Detect which cell encompasses the target text, then output its [x, y] center coordinate. 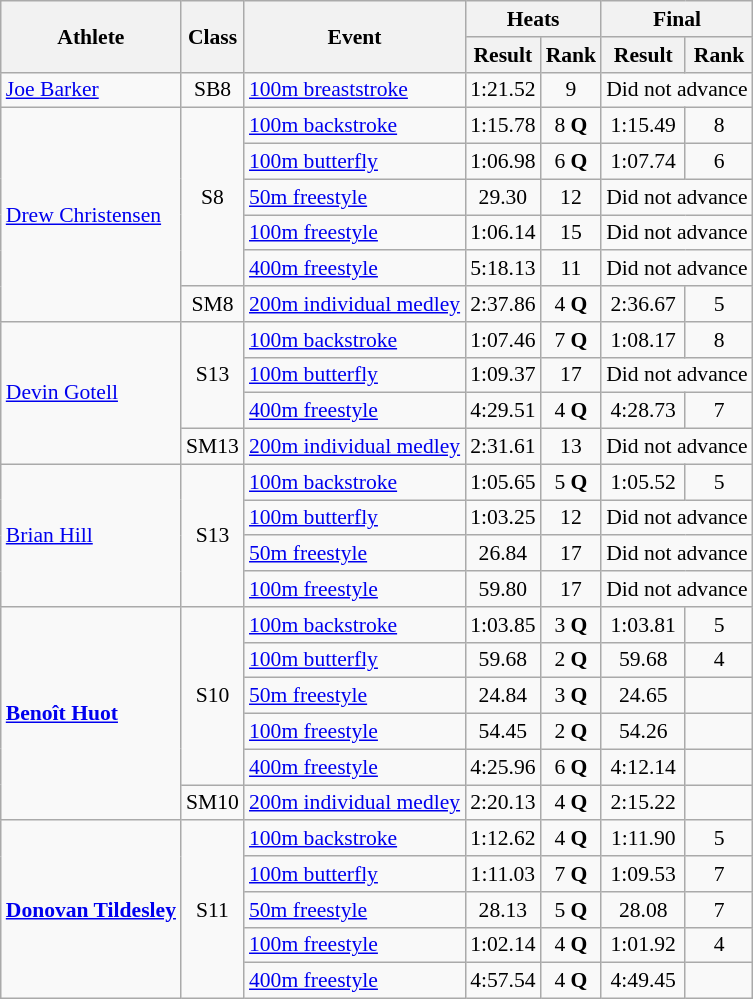
Brian Hill [91, 535]
4:29.51 [502, 411]
1:06.14 [502, 233]
1:06.98 [502, 162]
1:07.46 [502, 340]
Drew Christensen [91, 215]
Devin Gotell [91, 393]
S11 [212, 910]
1:15.49 [643, 126]
4:49.45 [643, 981]
SM8 [212, 304]
2:31.61 [502, 447]
54.45 [502, 732]
13 [572, 447]
28.13 [502, 910]
SB8 [212, 90]
1:09.53 [643, 874]
1:15.78 [502, 126]
1:12.62 [502, 839]
1:01.92 [643, 945]
100m breaststroke [354, 90]
15 [572, 233]
54.26 [643, 732]
11 [572, 269]
Benoît Huot [91, 714]
26.84 [502, 554]
Heats [533, 19]
1:07.74 [643, 162]
1:11.90 [643, 839]
1:02.14 [502, 945]
Final [677, 19]
24.84 [502, 696]
29.30 [502, 197]
5:18.13 [502, 269]
SM10 [212, 803]
SM13 [212, 447]
4:12.14 [643, 767]
1:11.03 [502, 874]
2:15.22 [643, 803]
1:21.52 [502, 90]
4:28.73 [643, 411]
28.08 [643, 910]
Class [212, 36]
Event [354, 36]
24.65 [643, 696]
Athlete [91, 36]
S10 [212, 696]
2:20.13 [502, 803]
9 [572, 90]
1:03.81 [643, 625]
4:25.96 [502, 767]
1:03.25 [502, 518]
2:36.67 [643, 304]
1:09.37 [502, 375]
2:37.86 [502, 304]
1:08.17 [643, 340]
1:05.52 [643, 482]
4:57.54 [502, 981]
S8 [212, 197]
6 [718, 162]
59.80 [502, 589]
1:05.65 [502, 482]
8 Q [572, 126]
1:03.85 [502, 625]
Joe Barker [91, 90]
Donovan Tildesley [91, 910]
